Scan for the cell matching the given text and deliver its (x, y) coordinate at center. 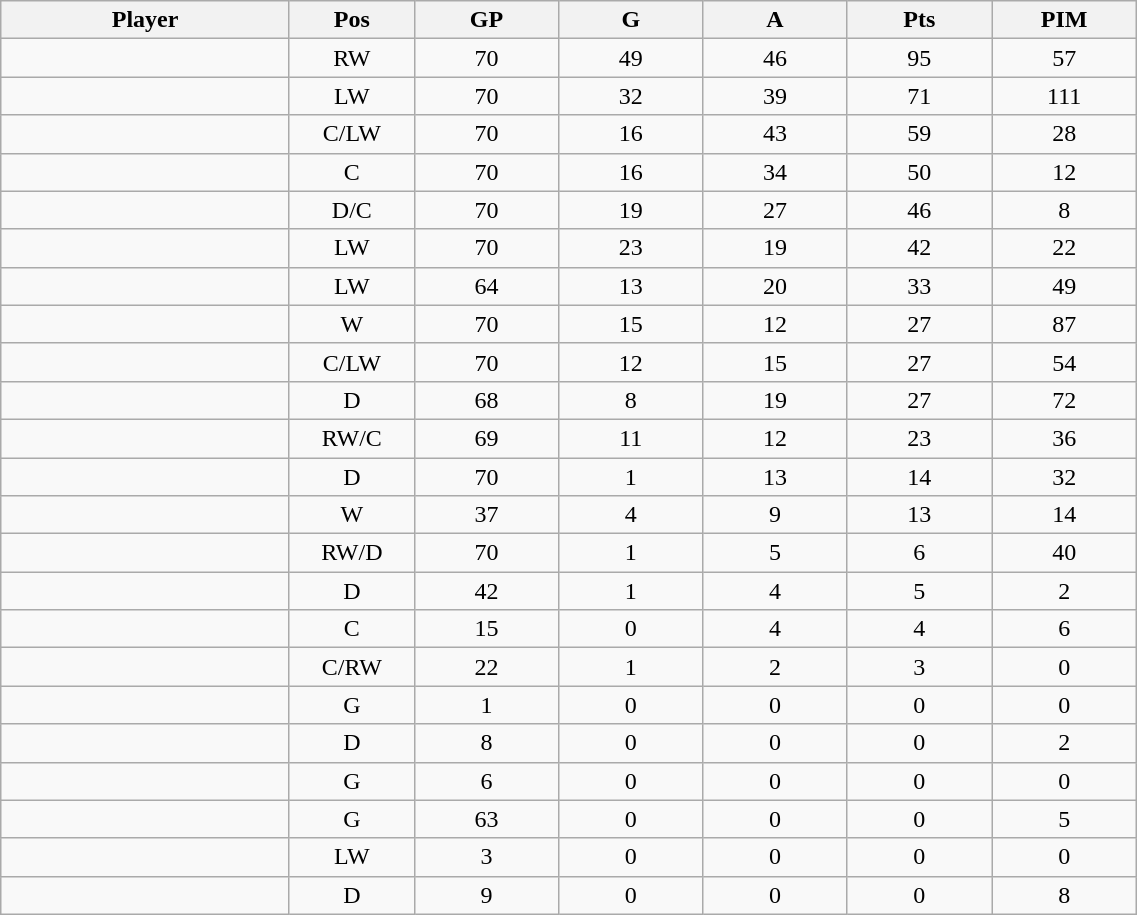
37 (486, 515)
RW/D (352, 553)
54 (1064, 362)
39 (775, 96)
20 (775, 286)
34 (775, 172)
40 (1064, 553)
43 (775, 134)
59 (919, 134)
PIM (1064, 20)
GP (486, 20)
28 (1064, 134)
Pos (352, 20)
D/C (352, 210)
64 (486, 286)
68 (486, 400)
11 (631, 438)
95 (919, 58)
111 (1064, 96)
C/RW (352, 667)
RW (352, 58)
33 (919, 286)
87 (1064, 324)
36 (1064, 438)
57 (1064, 58)
50 (919, 172)
71 (919, 96)
RW/C (352, 438)
Pts (919, 20)
Player (146, 20)
72 (1064, 400)
A (775, 20)
63 (486, 819)
69 (486, 438)
